Identify which cell holds the provided text, then report its (X, Y) central coordinate. 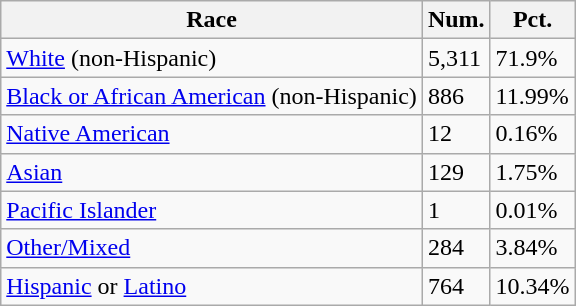
129 (456, 172)
Native American (212, 134)
3.84% (532, 248)
12 (456, 134)
Num. (456, 20)
886 (456, 96)
Race (212, 20)
764 (456, 286)
5,311 (456, 58)
1 (456, 210)
White (non-Hispanic) (212, 58)
Pct. (532, 20)
284 (456, 248)
Asian (212, 172)
Other/Mixed (212, 248)
0.01% (532, 210)
Pacific Islander (212, 210)
0.16% (532, 134)
11.99% (532, 96)
10.34% (532, 286)
Black or African American (non-Hispanic) (212, 96)
1.75% (532, 172)
Hispanic or Latino (212, 286)
71.9% (532, 58)
